Find where the given text appears and provide that cell's center as [x, y] coordinate. 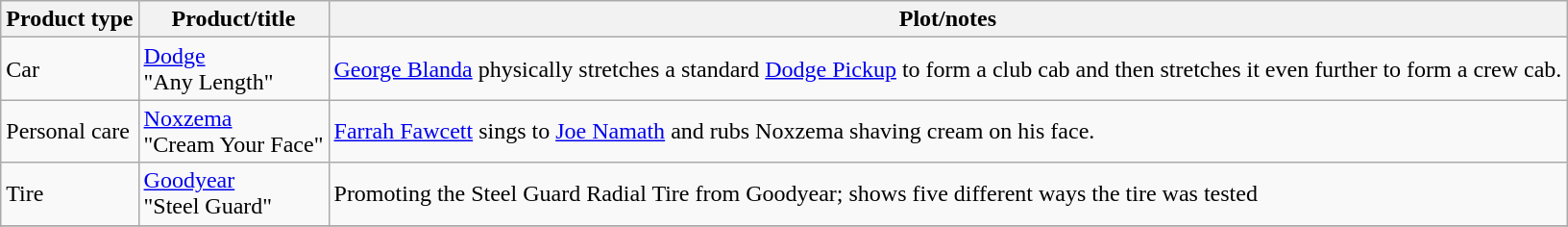
George Blanda physically stretches a standard Dodge Pickup to form a club cab and then stretches it even further to form a crew cab. [947, 69]
Car [69, 69]
Personal care [69, 131]
Product/title [233, 19]
Dodge"Any Length" [233, 69]
Goodyear"Steel Guard" [233, 194]
Tire [69, 194]
Product type [69, 19]
Noxzema"Cream Your Face" [233, 131]
Plot/notes [947, 19]
Promoting the Steel Guard Radial Tire from Goodyear; shows five different ways the tire was tested [947, 194]
Farrah Fawcett sings to Joe Namath and rubs Noxzema shaving cream on his face. [947, 131]
